Output the [x, y] coordinate of the center of the cell containing the given text.  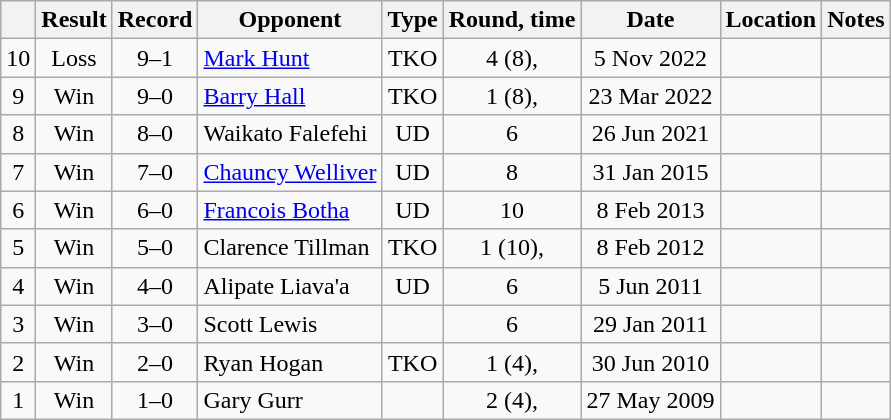
Ryan Hogan [290, 362]
Type [412, 20]
26 Jun 2021 [650, 134]
27 May 2009 [650, 400]
4 (8), [512, 58]
Chauncy Welliver [290, 172]
5 [18, 248]
Clarence Tillman [290, 248]
Barry Hall [290, 96]
30 Jun 2010 [650, 362]
1 (8), [512, 96]
Alipate Liava'a [290, 286]
2 (4), [512, 400]
8 Feb 2012 [650, 248]
Date [650, 20]
5 Jun 2011 [650, 286]
6–0 [155, 210]
1 (4), [512, 362]
9–1 [155, 58]
Location [771, 20]
Francois Botha [290, 210]
23 Mar 2022 [650, 96]
2 [18, 362]
Loss [74, 58]
2–0 [155, 362]
5–0 [155, 248]
3–0 [155, 324]
9–0 [155, 96]
31 Jan 2015 [650, 172]
Notes [856, 20]
Record [155, 20]
Scott Lewis [290, 324]
1 [18, 400]
5 Nov 2022 [650, 58]
29 Jan 2011 [650, 324]
Waikato Falefehi [290, 134]
7 [18, 172]
8 Feb 2013 [650, 210]
Mark Hunt [290, 58]
Round, time [512, 20]
7–0 [155, 172]
4–0 [155, 286]
Result [74, 20]
3 [18, 324]
4 [18, 286]
Opponent [290, 20]
1–0 [155, 400]
Gary Gurr [290, 400]
9 [18, 96]
1 (10), [512, 248]
8–0 [155, 134]
